Locate the cell with the specified text and output its (X, Y) center coordinate. 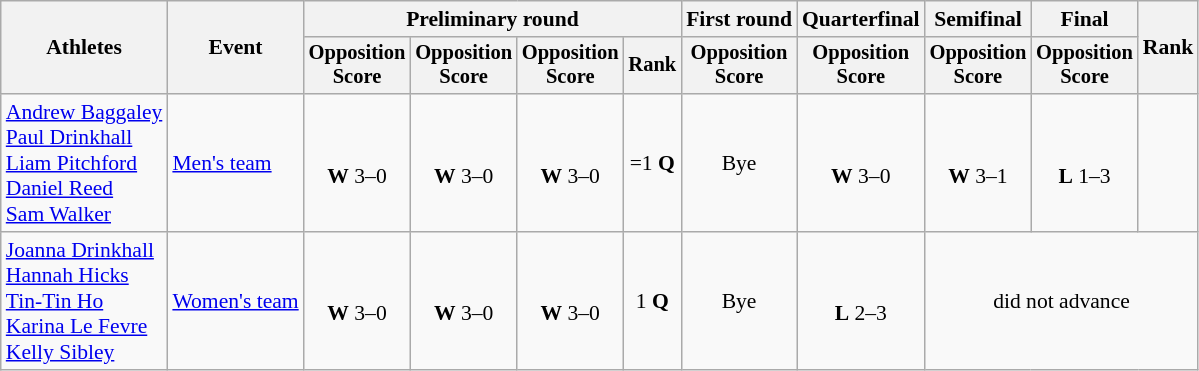
Event (235, 48)
Final (1084, 19)
did not advance (1062, 301)
=1 Q (653, 163)
1 Q (653, 301)
Men's team (235, 163)
Quarterfinal (861, 19)
First round (739, 19)
Women's team (235, 301)
Athletes (84, 48)
W 3–1 (978, 163)
Joanna DrinkhallHannah HicksTin-Tin HoKarina Le FevreKelly Sibley (84, 301)
L 2–3 (861, 301)
Andrew BaggaleyPaul DrinkhallLiam PitchfordDaniel ReedSam Walker (84, 163)
Semifinal (978, 19)
Preliminary round (492, 19)
L 1–3 (1084, 163)
